Pinpoint the cell where the given text exists, returning its [X, Y] midpoint coordinate. 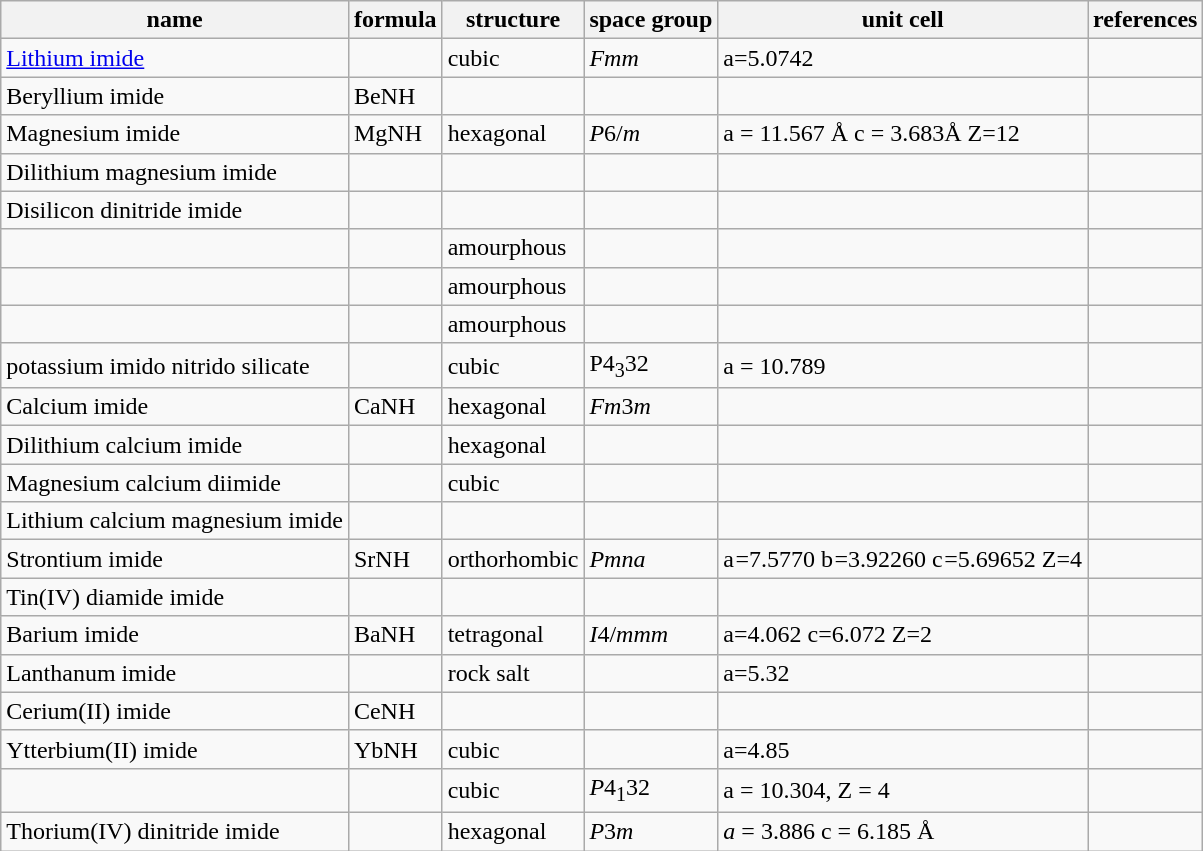
a = 11.567 Å c = 3.683Å Z=12 [903, 134]
Lanthanum imide [175, 673]
formula [395, 20]
space group [651, 20]
references [1146, 20]
BaNH [395, 635]
Strontium imide [175, 559]
Dilithium calcium imide [175, 445]
unit cell [903, 20]
Magnesium imide [175, 134]
structure [513, 20]
BeNH [395, 96]
Calcium imide [175, 407]
Pmna [651, 559]
a=5.0742 [903, 58]
CeNH [395, 711]
P3m [651, 832]
a=5.32 [903, 673]
P4332 [651, 365]
Fm3m [651, 407]
a = 3.886 c = 6.185 Å [903, 832]
Lithium calcium magnesium imide [175, 521]
name [175, 20]
a=4.85 [903, 749]
MgNH [395, 134]
P4132 [651, 790]
tetragonal [513, 635]
potassium imido nitrido silicate [175, 365]
a = 10.304, Z = 4 [903, 790]
Disilicon dinitride imide [175, 210]
I4/mmm [651, 635]
Barium imide [175, 635]
CaNH [395, 407]
a = 10.789 [903, 365]
YbNH [395, 749]
Cerium(II) imide [175, 711]
Dilithium magnesium imide [175, 172]
Lithium imide [175, 58]
orthorhombic [513, 559]
Ytterbium(II) imide [175, 749]
a=4.062 c=6.072 Z=2 [903, 635]
Magnesium calcium diimide [175, 483]
Fmm [651, 58]
a =7.5770 b =3.92260 c =5.69652 Z=4 [903, 559]
Thorium(IV) dinitride imide [175, 832]
P6/m [651, 134]
Beryllium imide [175, 96]
SrNH [395, 559]
Tin(IV) diamide imide [175, 597]
rock salt [513, 673]
